Determine the (x, y) coordinate at the center of the cell enclosing the given text.  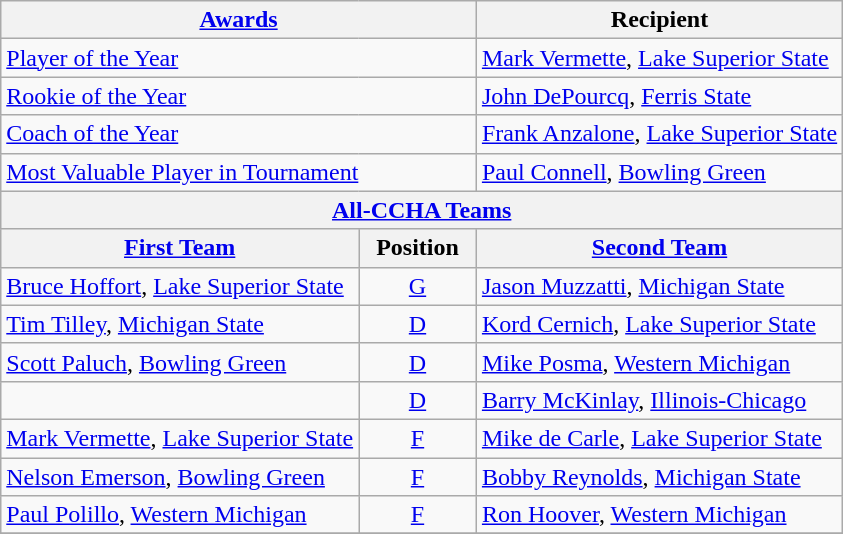
Coach of the Year (239, 134)
Frank Anzalone, Lake Superior State (659, 134)
Second Team (659, 248)
Scott Paluch, Bowling Green (180, 362)
Paul Connell, Bowling Green (659, 172)
John DePourcq, Ferris State (659, 96)
Paul Polillo, Western Michigan (180, 515)
Rookie of the Year (239, 96)
G (418, 286)
Nelson Emerson, Bowling Green (180, 477)
Bruce Hoffort, Lake Superior State (180, 286)
Mike de Carle, Lake Superior State (659, 438)
Player of the Year (239, 58)
Kord Cernich, Lake Superior State (659, 324)
Bobby Reynolds, Michigan State (659, 477)
Most Valuable Player in Tournament (239, 172)
Recipient (659, 20)
Awards (239, 20)
Barry McKinlay, Illinois-Chicago (659, 400)
Mike Posma, Western Michigan (659, 362)
Jason Muzzatti, Michigan State (659, 286)
All-CCHA Teams (422, 210)
Position (418, 248)
Ron Hoover, Western Michigan (659, 515)
First Team (180, 248)
Tim Tilley, Michigan State (180, 324)
